Find where the given text appears and provide that cell's center as (x, y) coordinate. 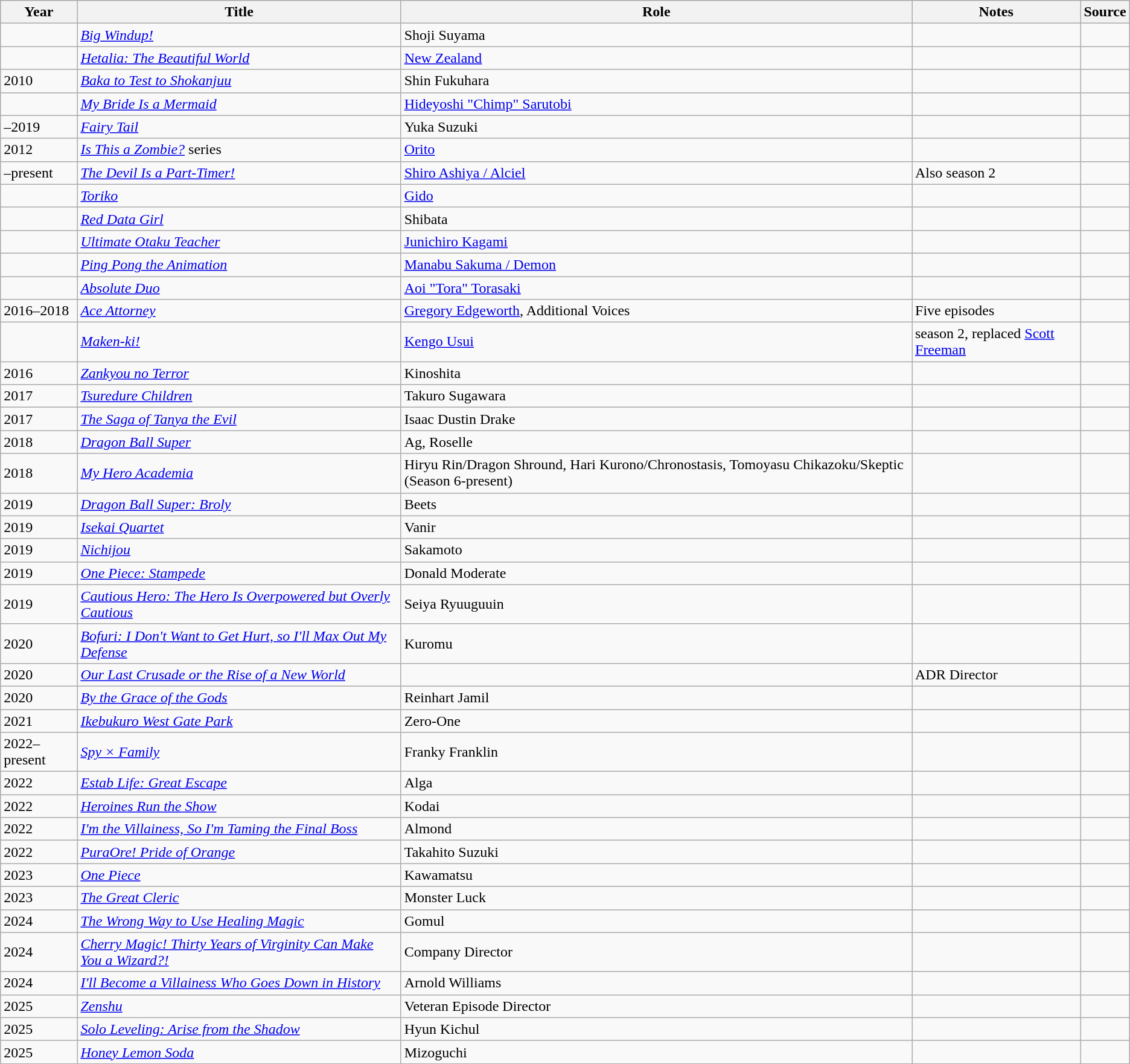
Big Windup! (239, 35)
Shin Fukuhara (656, 81)
Honey Lemon Soda (239, 1052)
Company Director (656, 952)
My Bride Is a Mermaid (239, 104)
Baka to Test to Shokanjuu (239, 81)
The Devil Is a Part-Timer! (239, 173)
Ace Attorney (239, 311)
Is This a Zombie? series (239, 150)
Hiryu Rin/Dragon Shround, Hari Kurono/Chronostasis, Tomoyasu Chikazoku/Skeptic (Season 6-present) (656, 473)
2016–2018 (39, 311)
Spy × Family (239, 752)
Bofuri: I Don't Want to Get Hurt, so I'll Max Out My Defense (239, 644)
Title (239, 12)
Kodai (656, 806)
Maken-ki! (239, 342)
Zenshu (239, 1006)
Beets (656, 504)
Kuromu (656, 644)
Kengo Usui (656, 342)
I'll Become a Villainess Who Goes Down in History (239, 983)
Our Last Crusade or the Rise of a New World (239, 675)
The Saga of Tanya the Evil (239, 419)
Role (656, 12)
Zero-One (656, 720)
Alga (656, 783)
Seiya Ryuuguuin (656, 604)
Ikebukuro West Gate Park (239, 720)
Cherry Magic! Thirty Years of Virginity Can Make You a Wizard?! (239, 952)
New Zealand (656, 58)
Ag, Roselle (656, 442)
Aoi "Tora" Torasaki (656, 288)
Yuka Suzuki (656, 127)
–present (39, 173)
Tsuredure Children (239, 396)
Estab Life: Great Escape (239, 783)
Red Data Girl (239, 219)
I'm the Villainess, So I'm Taming the Final Boss (239, 829)
Reinhart Jamil (656, 697)
Kinoshita (656, 373)
Dragon Ball Super (239, 442)
Toriko (239, 196)
Ping Pong the Animation (239, 264)
2012 (39, 150)
PuraOre! Pride of Orange (239, 852)
Gido (656, 196)
Arnold Williams (656, 983)
Hideyoshi "Chimp" Sarutobi (656, 104)
Sakamoto (656, 550)
Gomul (656, 921)
2021 (39, 720)
Gregory Edgeworth, Additional Voices (656, 311)
Franky Franklin (656, 752)
Solo Leveling: Arise from the Shadow (239, 1029)
Monster Luck (656, 898)
Heroines Run the Show (239, 806)
Cautious Hero: The Hero Is Overpowered but Overly Cautious (239, 604)
2016 (39, 373)
Fairy Tail (239, 127)
Isaac Dustin Drake (656, 419)
Mizoguchi (656, 1052)
The Great Cleric (239, 898)
Takuro Sugawara (656, 396)
Absolute Duo (239, 288)
–2019 (39, 127)
Shoji Suyama (656, 35)
One Piece (239, 875)
Orito (656, 150)
Veteran Episode Director (656, 1006)
Notes (996, 12)
The Wrong Way to Use Healing Magic (239, 921)
Shiro Ashiya / Alciel (656, 173)
Vanir (656, 527)
Ultimate Otaku Teacher (239, 242)
ADR Director (996, 675)
Junichiro Kagami (656, 242)
One Piece: Stampede (239, 573)
Almond (656, 829)
Hetalia: The Beautiful World (239, 58)
Hyun Kichul (656, 1029)
Zankyou no Terror (239, 373)
Shibata (656, 219)
Year (39, 12)
2022–present (39, 752)
Kawamatsu (656, 875)
Dragon Ball Super: Broly (239, 504)
Also season 2 (996, 173)
Takahito Suzuki (656, 852)
Donald Moderate (656, 573)
By the Grace of the Gods (239, 697)
Isekai Quartet (239, 527)
Five episodes (996, 311)
Source (1105, 12)
Nichijou (239, 550)
season 2, replaced Scott Freeman (996, 342)
2010 (39, 81)
My Hero Academia (239, 473)
Manabu Sakuma / Demon (656, 264)
